Extract the (X, Y) coordinate from the center of the cell holding the provided text.  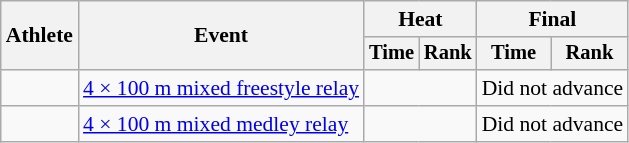
Heat (420, 19)
Final (553, 19)
Event (221, 36)
Athlete (40, 36)
4 × 100 m mixed medley relay (221, 124)
4 × 100 m mixed freestyle relay (221, 88)
